Detect which cell encompasses the target text, then output its (x, y) center coordinate. 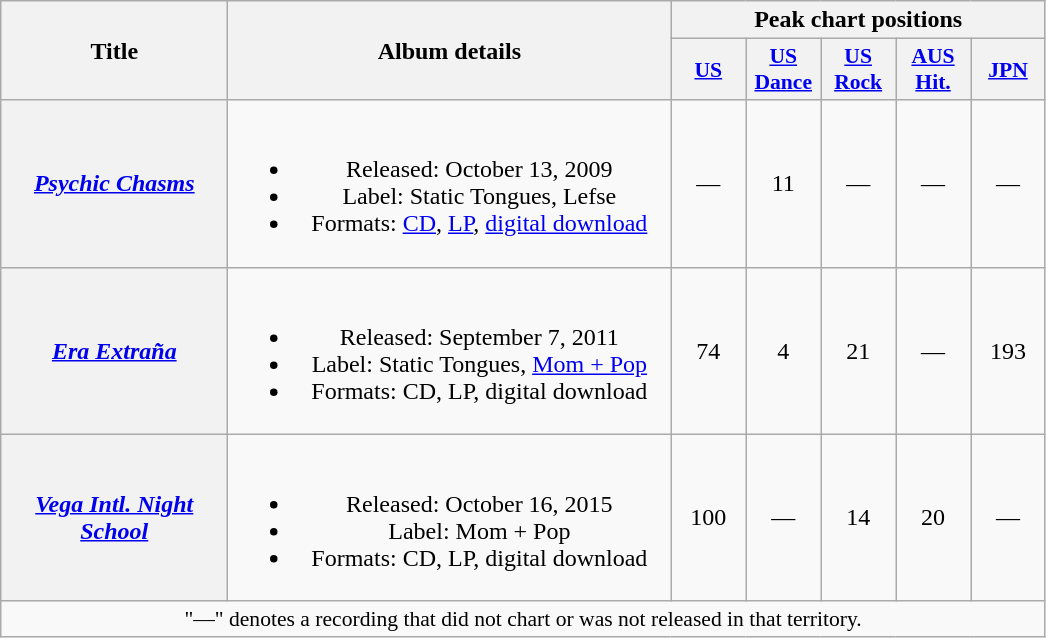
Released: September 7, 2011Label: Static Tongues, Mom + PopFormats: CD, LP, digital download (450, 350)
Title (114, 50)
11 (784, 184)
AUSHit. (934, 70)
"—" denotes a recording that did not chart or was not released in that territory. (524, 619)
100 (708, 518)
US (708, 70)
Released: October 16, 2015Label: Mom + PopFormats: CD, LP, digital download (450, 518)
20 (934, 518)
JPN (1008, 70)
21 (858, 350)
74 (708, 350)
Vega Intl. Night School (114, 518)
US Rock (858, 70)
Released: October 13, 2009Label: Static Tongues, LefseFormats: CD, LP, digital download (450, 184)
Psychic Chasms (114, 184)
193 (1008, 350)
US Dance (784, 70)
Era Extraña (114, 350)
Peak chart positions (858, 20)
14 (858, 518)
Album details (450, 50)
4 (784, 350)
